Output the (X, Y) coordinate of the center of the cell containing the given text.  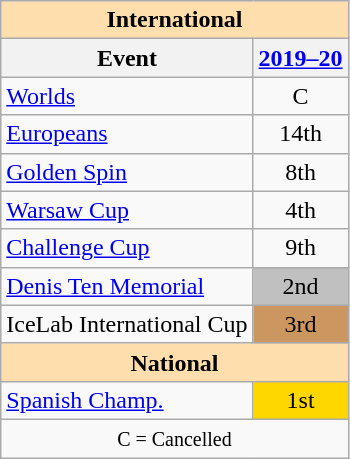
2019–20 (300, 58)
Spanish Champ. (127, 400)
3rd (300, 324)
IceLab International Cup (127, 324)
International (174, 20)
4th (300, 210)
Denis Ten Memorial (127, 286)
Warsaw Cup (127, 210)
Europeans (127, 134)
14th (300, 134)
C (300, 96)
2nd (300, 286)
Golden Spin (127, 172)
C = Cancelled (174, 438)
Event (127, 58)
8th (300, 172)
9th (300, 248)
Worlds (127, 96)
National (174, 362)
1st (300, 400)
Challenge Cup (127, 248)
